Output the [X, Y] coordinate of the center of the cell containing the given text.  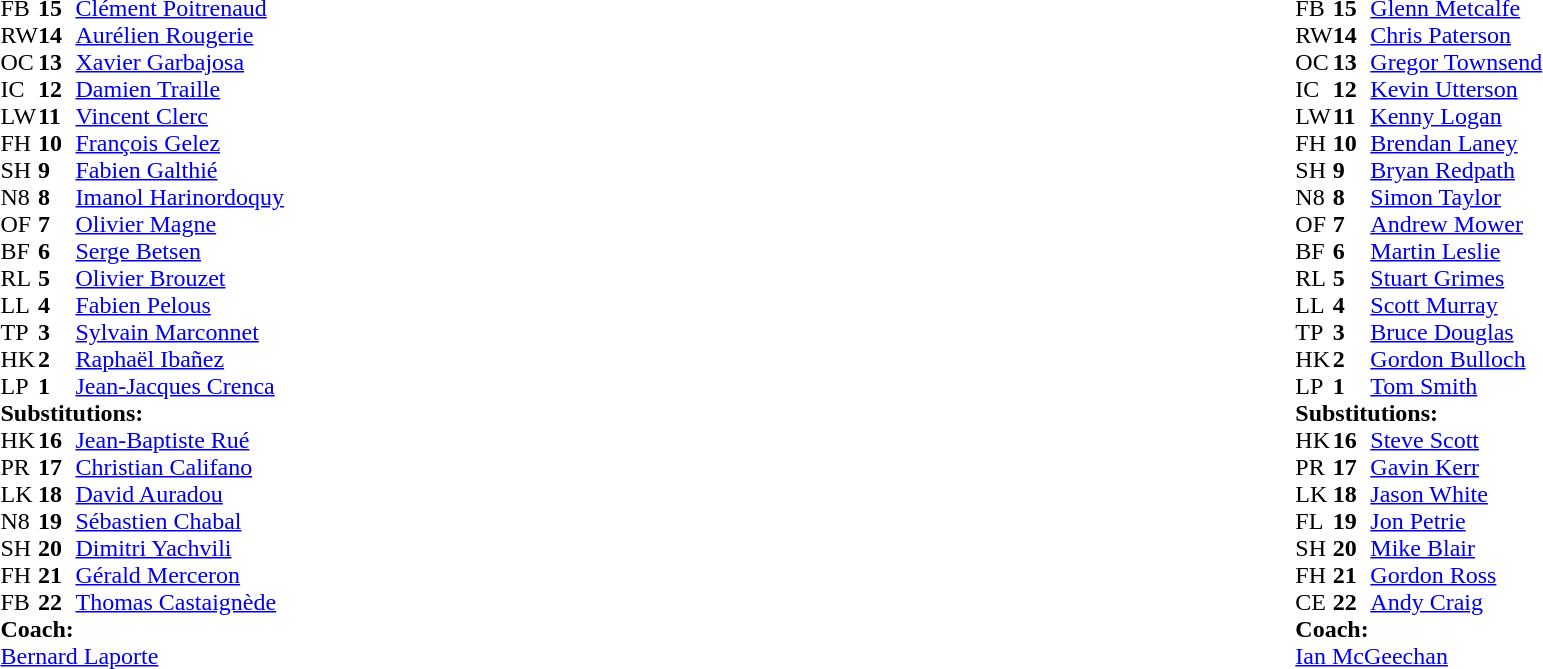
Bruce Douglas [1456, 332]
Fabien Galthié [180, 170]
Olivier Magne [180, 224]
CE [1314, 602]
Gavin Kerr [1456, 468]
Bryan Redpath [1456, 170]
Raphaël Ibañez [180, 360]
FL [1314, 522]
Thomas Castaignède [180, 602]
Vincent Clerc [180, 116]
Aurélien Rougerie [180, 36]
Scott Murray [1456, 306]
Tom Smith [1456, 386]
Dimitri Yachvili [180, 548]
Ian McGeechan [1418, 656]
Brendan Laney [1456, 144]
Andy Craig [1456, 602]
Martin Leslie [1456, 252]
Sylvain Marconnet [180, 332]
Sébastien Chabal [180, 522]
Gordon Bulloch [1456, 360]
Jean-Baptiste Rué [180, 440]
Serge Betsen [180, 252]
Imanol Harinordoquy [180, 198]
Kenny Logan [1456, 116]
Kevin Utterson [1456, 90]
Steve Scott [1456, 440]
Gérald Merceron [180, 576]
Olivier Brouzet [180, 278]
Christian Califano [180, 468]
Simon Taylor [1456, 198]
Fabien Pelous [180, 306]
Jean-Jacques Crenca [180, 386]
Gregor Townsend [1456, 62]
Chris Paterson [1456, 36]
David Auradou [180, 494]
François Gelez [180, 144]
Mike Blair [1456, 548]
Bernard Laporte [142, 656]
Damien Traille [180, 90]
Andrew Mower [1456, 224]
Stuart Grimes [1456, 278]
Jason White [1456, 494]
FB [19, 602]
Xavier Garbajosa [180, 62]
Gordon Ross [1456, 576]
Jon Petrie [1456, 522]
